Search for the cell housing the specified text and yield its [x, y] center coordinate. 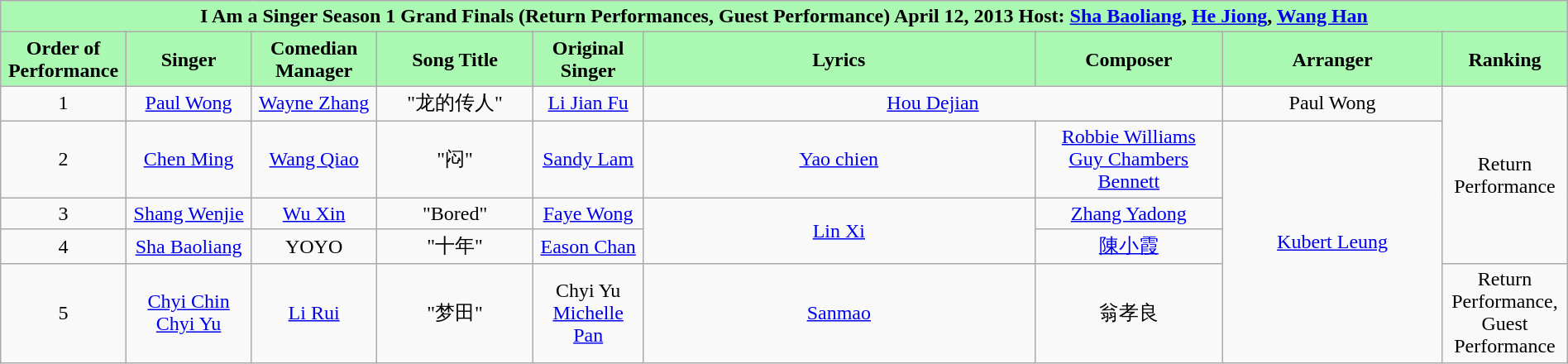
Original Singer [589, 60]
"龙的传人" [455, 104]
Sha Baoliang [189, 247]
Chyi YuMichelle Pan [589, 313]
Return Performance [1505, 175]
4 [64, 247]
YOYO [314, 247]
5 [64, 313]
Return Performance, Guest Performance [1505, 313]
Li Jian Fu [589, 104]
Arranger [1331, 60]
2 [64, 159]
Order of Performance [64, 60]
Ranking [1505, 60]
Chyi ChinChyi Yu [189, 313]
Song Title [455, 60]
Wayne Zhang [314, 104]
Robbie WilliamsGuy Chambers Bennett [1128, 159]
Lin Xi [839, 230]
"梦田" [455, 313]
Sanmao [839, 313]
I Am a Singer Season 1 Grand Finals (Return Performances, Guest Performance) April 12, 2013 Host: Sha Baoliang, He Jiong, Wang Han [784, 17]
Singer [189, 60]
陳小霞 [1128, 247]
"Bored" [455, 213]
翁孝良 [1128, 313]
3 [64, 213]
Lyrics [839, 60]
Shang Wenjie [189, 213]
Li Rui [314, 313]
Wu Xin [314, 213]
Eason Chan [589, 247]
Zhang Yadong [1128, 213]
Comedian Manager [314, 60]
"十年" [455, 247]
Hou Dejian [933, 104]
Faye Wong [589, 213]
Chen Ming [189, 159]
1 [64, 104]
Sandy Lam [589, 159]
Composer [1128, 60]
Kubert Leung [1331, 242]
Wang Qiao [314, 159]
"闷" [455, 159]
Yao chien [839, 159]
